Provide the [X, Y] coordinate of the cell's center where the given text is located.  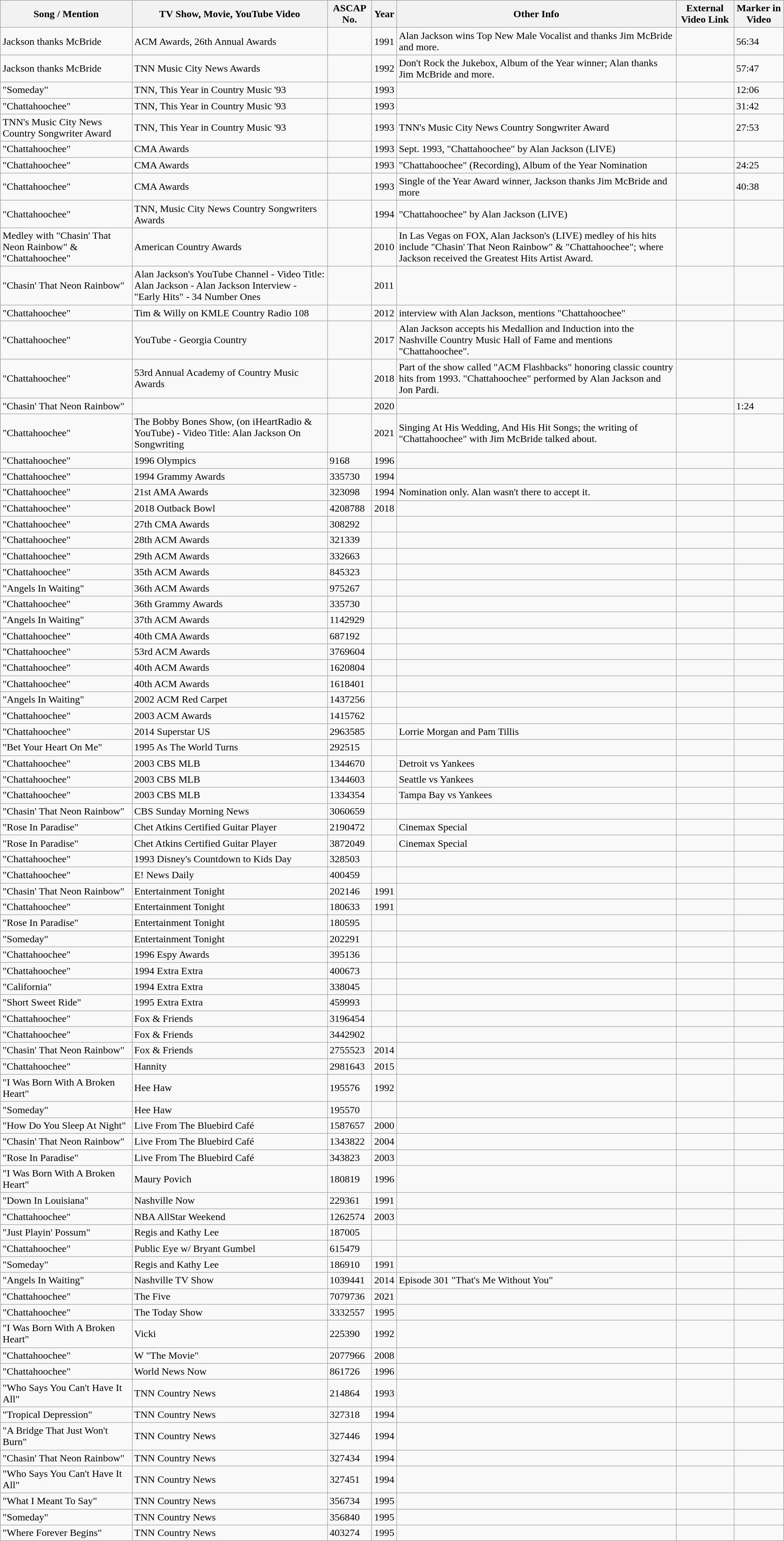
2015 [384, 1066]
2018 Outback Bowl [230, 508]
TNN Music City News Awards [230, 69]
1415762 [350, 716]
2755523 [350, 1050]
YouTube - Georgia Country [230, 340]
2000 [384, 1125]
Tim & Willy on KMLE Country Radio 108 [230, 313]
323098 [350, 492]
327451 [350, 1480]
1344603 [350, 779]
"What I Meant To Say" [66, 1501]
180595 [350, 923]
"Where Forever Begins" [66, 1533]
292515 [350, 747]
40:38 [759, 187]
3872049 [350, 843]
1996 Espy Awards [230, 955]
2077966 [350, 1355]
21st AMA Awards [230, 492]
The Today Show [230, 1312]
2017 [384, 340]
1344670 [350, 763]
"California" [66, 987]
36th ACM Awards [230, 588]
40th CMA Awards [230, 636]
"Chattahoochee" (Recording), Album of the Year Nomination [536, 165]
202291 [350, 939]
TNN, Music City News Country Songwriters Awards [230, 214]
845323 [350, 572]
American Country Awards [230, 247]
W "The Movie" [230, 1355]
"Down In Louisiana" [66, 1201]
24:25 [759, 165]
1:24 [759, 406]
7079736 [350, 1296]
1334354 [350, 795]
Medley with "Chasin' That Neon Rainbow" & "Chattahoochee" [66, 247]
"A Bridge That Just Won't Burn" [66, 1436]
2008 [384, 1355]
3060659 [350, 811]
400459 [350, 875]
2014 Superstar US [230, 732]
"Chattahoochee" by Alan Jackson (LIVE) [536, 214]
1994 Grammy Awards [230, 476]
External Video Link [705, 14]
Alan Jackson wins Top New Male Vocalist and thanks Jim McBride and more. [536, 41]
Alan Jackson accepts his Medallion and Induction into the Nashville Country Music Hall of Fame and mentions "Chattahoochee". [536, 340]
180633 [350, 907]
Public Eye w/ Bryant Gumbel [230, 1249]
NBA AllStar Weekend [230, 1217]
459993 [350, 1003]
327446 [350, 1436]
3769604 [350, 652]
1995 Extra Extra [230, 1003]
403274 [350, 1533]
12:06 [759, 90]
Single of the Year Award winner, Jackson thanks Jim McBride and more [536, 187]
225390 [350, 1334]
1437256 [350, 700]
Sept. 1993, "Chattahoochee" by Alan Jackson (LIVE) [536, 149]
Seattle vs Yankees [536, 779]
Detroit vs Yankees [536, 763]
2012 [384, 313]
Nomination only. Alan wasn't there to accept it. [536, 492]
3196454 [350, 1019]
2981643 [350, 1066]
World News Now [230, 1371]
395136 [350, 955]
2010 [384, 247]
186910 [350, 1264]
29th ACM Awards [230, 556]
53rd Annual Academy of Country Music Awards [230, 379]
975267 [350, 588]
Vicki [230, 1334]
Song / Mention [66, 14]
2020 [384, 406]
31:42 [759, 106]
400673 [350, 971]
195570 [350, 1109]
"How Do You Sleep At Night" [66, 1125]
Other Info [536, 14]
3332557 [350, 1312]
338045 [350, 987]
3442902 [350, 1034]
Episode 301 "That's Me Without You" [536, 1280]
187005 [350, 1233]
37th ACM Awards [230, 620]
1343822 [350, 1141]
56:34 [759, 41]
CBS Sunday Morning News [230, 811]
The Bobby Bones Show, (on iHeartRadio & YouTube) - Video Title: Alan Jackson On Songwriting [230, 433]
1620804 [350, 668]
Year [384, 14]
2190472 [350, 827]
1262574 [350, 1217]
332663 [350, 556]
356840 [350, 1517]
53rd ACM Awards [230, 652]
2963585 [350, 732]
321339 [350, 540]
E! News Daily [230, 875]
327434 [350, 1458]
"Just Playin' Possum" [66, 1233]
180819 [350, 1179]
687192 [350, 636]
Marker in Video [759, 14]
2002 ACM Red Carpet [230, 700]
The Five [230, 1296]
Singing At His Wedding, And His Hit Songs; the writing of "Chattahoochee" with Jim McBride talked about. [536, 433]
343823 [350, 1158]
35th ACM Awards [230, 572]
1587657 [350, 1125]
27:53 [759, 127]
28th ACM Awards [230, 540]
ASCAP No. [350, 14]
1996 Olympics [230, 460]
36th Grammy Awards [230, 604]
328503 [350, 859]
Tampa Bay vs Yankees [536, 795]
4208788 [350, 508]
Maury Povich [230, 1179]
Don't Rock the Jukebox, Album of the Year winner; Alan thanks Jim McBride and more. [536, 69]
Nashville Now [230, 1201]
308292 [350, 524]
214864 [350, 1393]
2003 ACM Awards [230, 716]
interview with Alan Jackson, mentions "Chattahoochee" [536, 313]
Part of the show called "ACM Flashbacks" honoring classic country hits from 1993. "Chattahoochee" performed by Alan Jackson and Jon Pardi. [536, 379]
195576 [350, 1088]
"Bet Your Heart On Me" [66, 747]
27th CMA Awards [230, 524]
202146 [350, 891]
356734 [350, 1501]
229361 [350, 1201]
TV Show, Movie, YouTube Video [230, 14]
1039441 [350, 1280]
1618401 [350, 684]
1993 Disney's Countdown to Kids Day [230, 859]
ACM Awards, 26th Annual Awards [230, 41]
Lorrie Morgan and Pam Tillis [536, 732]
Nashville TV Show [230, 1280]
"Tropical Depression" [66, 1414]
Alan Jackson's YouTube Channel - Video Title: Alan Jackson - Alan Jackson Interview - "Early Hits" - 34 Number Ones [230, 285]
Hannity [230, 1066]
"Short Sweet Ride" [66, 1003]
2004 [384, 1141]
1995 As The World Turns [230, 747]
57:47 [759, 69]
9168 [350, 460]
861726 [350, 1371]
2011 [384, 285]
327318 [350, 1414]
615479 [350, 1249]
1142929 [350, 620]
